Pinpoint the cell where the given text exists, returning its (X, Y) midpoint coordinate. 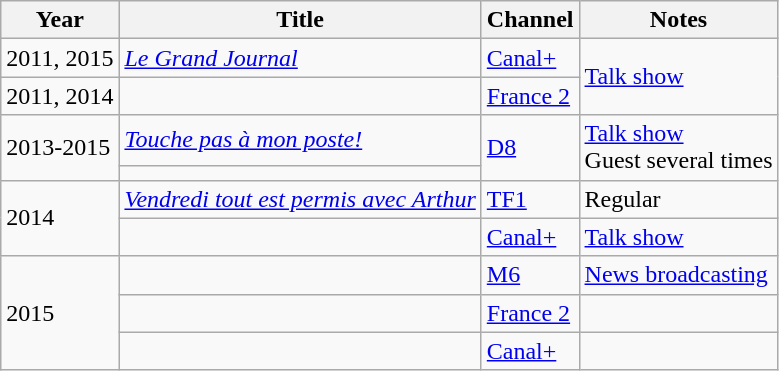
Year (60, 20)
TF1 (530, 199)
2013-2015 (60, 148)
Regular (678, 199)
Title (300, 20)
Channel (530, 20)
2011, 2014 (60, 96)
2014 (60, 218)
Le Grand Journal (300, 58)
2015 (60, 313)
2011, 2015 (60, 58)
Notes (678, 20)
Touche pas à mon poste! (300, 140)
M6 (530, 275)
Vendredi tout est permis avec Arthur (300, 199)
News broadcasting (678, 275)
D8 (530, 148)
Talk showGuest several times (678, 148)
